Detect which cell encompasses the target text, then output its (X, Y) center coordinate. 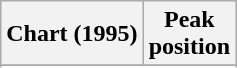
Chart (1995) (72, 34)
Peakposition (189, 34)
